Identify which cell holds the provided text, then report its (X, Y) central coordinate. 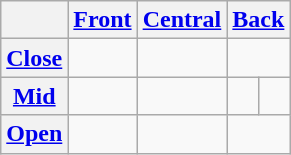
Open (34, 134)
Mid (34, 96)
Central (182, 20)
Close (34, 58)
Back (258, 20)
Front (102, 20)
